Capture the cell that displays the provided text and extract its (X, Y) central coordinate. 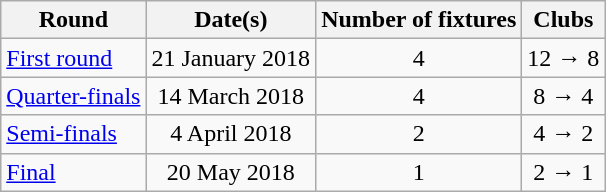
Number of fixtures (419, 20)
4 → 2 (564, 134)
Date(s) (231, 20)
Round (74, 20)
20 May 2018 (231, 172)
12 → 8 (564, 58)
21 January 2018 (231, 58)
Final (74, 172)
First round (74, 58)
2 → 1 (564, 172)
8 → 4 (564, 96)
14 March 2018 (231, 96)
Semi-finals (74, 134)
4 April 2018 (231, 134)
1 (419, 172)
Quarter-finals (74, 96)
2 (419, 134)
Clubs (564, 20)
